Detect which cell encompasses the target text, then output its (X, Y) center coordinate. 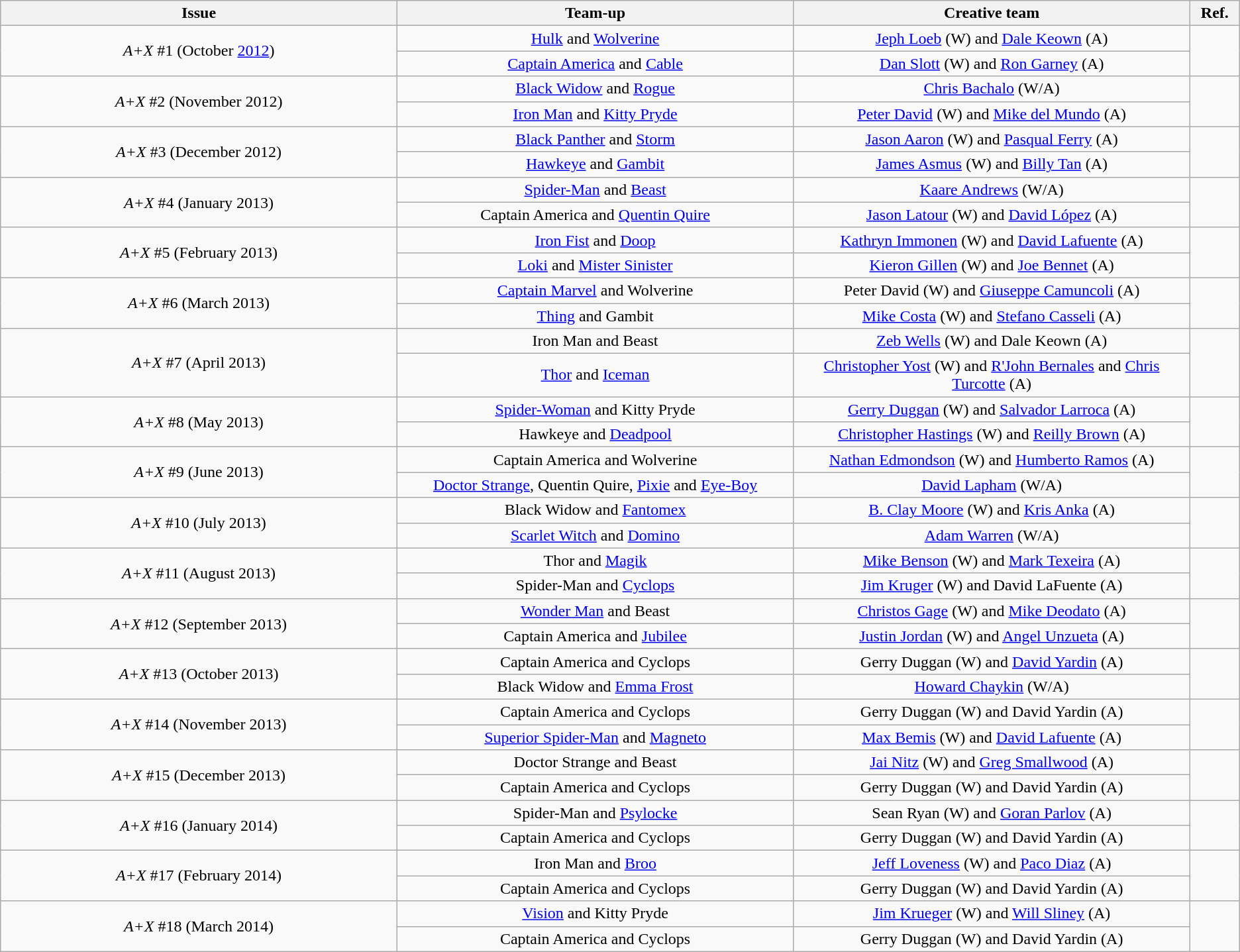
A+X #13 (October 2013) (199, 674)
Peter David (W) and Giuseppe Camuncoli (A) (992, 290)
Jeff Loveness (W) and Paco Diaz (A) (992, 863)
James Asmus (W) and Billy Tan (A) (992, 164)
A+X #14 (November 2013) (199, 724)
Loki and Mister Sinister (595, 265)
Christopher Yost (W) and R'John Bernales and Chris Turcotte (A) (992, 375)
Justin Jordan (W) and Angel Unzueta (A) (992, 636)
Issue (199, 13)
Iron Man and Kitty Pryde (595, 114)
A+X #15 (December 2013) (199, 775)
Jim Kruger (W) and David LaFuente (A) (992, 586)
A+X #8 (May 2013) (199, 422)
Nathan Edmondson (W) and Humberto Ramos (A) (992, 460)
A+X #17 (February 2014) (199, 876)
A+X #2 (November 2012) (199, 101)
Team-up (595, 13)
Chris Bachalo (W/A) (992, 89)
Spider-Man and Cyclops (595, 586)
Wonder Man and Beast (595, 611)
Black Widow and Emma Frost (595, 686)
Kathryn Immonen (W) and David Lafuente (A) (992, 240)
Iron Fist and Doop (595, 240)
Spider-Woman and Kitty Pryde (595, 409)
Peter David (W) and Mike del Mundo (A) (992, 114)
Mike Benson (W) and Mark Texeira (A) (992, 560)
A+X #9 (June 2013) (199, 472)
A+X #16 (January 2014) (199, 825)
Captain America and Jubilee (595, 636)
Thor and Magik (595, 560)
Kieron Gillen (W) and Joe Bennet (A) (992, 265)
Hulk and Wolverine (595, 38)
Captain America and Cable (595, 64)
Kaare Andrews (W/A) (992, 189)
Black Widow and Fantomex (595, 510)
Black Widow and Rogue (595, 89)
Iron Man and Broo (595, 863)
Jim Krueger (W) and Will Sliney (A) (992, 914)
A+X #1 (October 2012) (199, 51)
A+X #7 (April 2013) (199, 363)
Superior Spider-Man and Magneto (595, 737)
Mike Costa (W) and Stefano Casseli (A) (992, 316)
A+X #12 (September 2013) (199, 623)
Ref. (1215, 13)
Black Panther and Storm (595, 139)
A+X #5 (February 2013) (199, 252)
Captain America and Quentin Quire (595, 215)
Hawkeye and Gambit (595, 164)
Doctor Strange and Beast (595, 763)
Jeph Loeb (W) and Dale Keown (A) (992, 38)
Spider-Man and Psylocke (595, 813)
David Lapham (W/A) (992, 485)
Vision and Kitty Pryde (595, 914)
Scarlet Witch and Domino (595, 535)
Adam Warren (W/A) (992, 535)
Max Bemis (W) and David Lafuente (A) (992, 737)
Creative team (992, 13)
Gerry Duggan (W) and Salvador Larroca (A) (992, 409)
B. Clay Moore (W) and Kris Anka (A) (992, 510)
Spider-Man and Beast (595, 189)
Jason Aaron (W) and Pasqual Ferry (A) (992, 139)
A+X #10 (July 2013) (199, 523)
Jai Nitz (W) and Greg Smallwood (A) (992, 763)
A+X #18 (March 2014) (199, 926)
Howard Chaykin (W/A) (992, 686)
Thing and Gambit (595, 316)
Iron Man and Beast (595, 341)
Hawkeye and Deadpool (595, 435)
Doctor Strange, Quentin Quire, Pixie and Eye-Boy (595, 485)
Captain Marvel and Wolverine (595, 290)
A+X #11 (August 2013) (199, 573)
Christopher Hastings (W) and Reilly Brown (A) (992, 435)
A+X #4 (January 2013) (199, 202)
Jason Latour (W) and David López (A) (992, 215)
Christos Gage (W) and Mike Deodato (A) (992, 611)
Sean Ryan (W) and Goran Parlov (A) (992, 813)
Captain America and Wolverine (595, 460)
Thor and Iceman (595, 375)
Zeb Wells (W) and Dale Keown (A) (992, 341)
A+X #6 (March 2013) (199, 303)
Dan Slott (W) and Ron Garney (A) (992, 64)
A+X #3 (December 2012) (199, 152)
